Return the (X, Y) coordinate for the center point of the cell that contains the specified text.  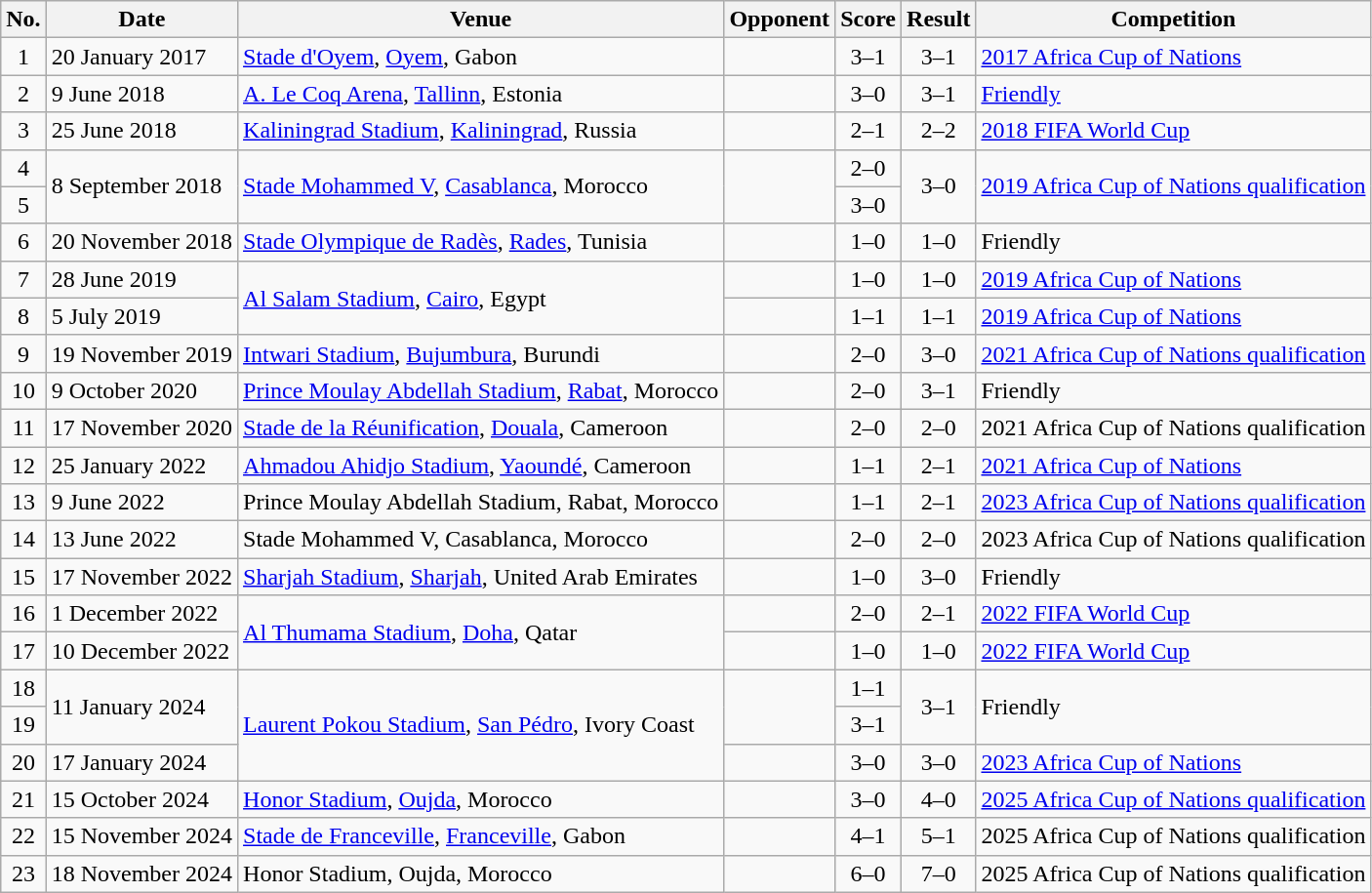
2019 Africa Cup of Nations qualification (1173, 186)
10 (23, 390)
17 January 2024 (141, 762)
2018 FIFA World Cup (1173, 131)
Stade de la Réunification, Douala, Cameroon (481, 427)
Stade de Franceville, Franceville, Gabon (481, 836)
Score (868, 20)
Kaliningrad Stadium, Kaliningrad, Russia (481, 131)
Stade Olympique de Radès, Rades, Tunisia (481, 242)
17 (23, 651)
28 June 2019 (141, 279)
15 (23, 577)
20 January 2017 (141, 57)
11 (23, 427)
2023 Africa Cup of Nations (1173, 762)
15 October 2024 (141, 799)
5–1 (939, 836)
6 (23, 242)
1 (23, 57)
2017 Africa Cup of Nations (1173, 57)
Sharjah Stadium, Sharjah, United Arab Emirates (481, 577)
25 June 2018 (141, 131)
3 (23, 131)
14 (23, 540)
Laurent Pokou Stadium, San Pédro, Ivory Coast (481, 725)
19 (23, 725)
9 October 2020 (141, 390)
Al Thumama Stadium, Doha, Qatar (481, 632)
13 June 2022 (141, 540)
16 (23, 614)
18 (23, 688)
Result (939, 20)
18 November 2024 (141, 873)
23 (23, 873)
6–0 (868, 873)
12 (23, 466)
Al Salam Stadium, Cairo, Egypt (481, 298)
15 November 2024 (141, 836)
4 (23, 168)
2021 Africa Cup of Nations (1173, 466)
Intwari Stadium, Bujumbura, Burundi (481, 353)
8 (23, 316)
13 (23, 503)
A. Le Coq Arena, Tallinn, Estonia (481, 94)
22 (23, 836)
7–0 (939, 873)
1 December 2022 (141, 614)
17 November 2020 (141, 427)
4–1 (868, 836)
2–2 (939, 131)
21 (23, 799)
8 September 2018 (141, 186)
No. (23, 20)
11 January 2024 (141, 707)
4–0 (939, 799)
Opponent (780, 20)
Competition (1173, 20)
10 December 2022 (141, 651)
5 (23, 205)
17 November 2022 (141, 577)
9 (23, 353)
Venue (481, 20)
9 June 2022 (141, 503)
Ahmadou Ahidjo Stadium, Yaoundé, Cameroon (481, 466)
20 November 2018 (141, 242)
2 (23, 94)
Date (141, 20)
9 June 2018 (141, 94)
7 (23, 279)
20 (23, 762)
Stade d'Oyem, Oyem, Gabon (481, 57)
25 January 2022 (141, 466)
5 July 2019 (141, 316)
19 November 2019 (141, 353)
